Determine the (X, Y) coordinate at the center of the cell enclosing the given text.  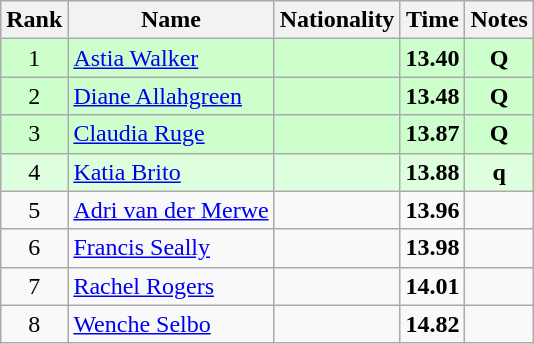
Diane Allahgreen (171, 96)
13.87 (432, 134)
Katia Brito (171, 172)
Time (432, 20)
1 (34, 58)
13.40 (432, 58)
Astia Walker (171, 58)
Rachel Rogers (171, 286)
Notes (499, 20)
Adri van der Merwe (171, 210)
7 (34, 286)
3 (34, 134)
6 (34, 248)
Name (171, 20)
13.96 (432, 210)
Nationality (337, 20)
4 (34, 172)
Claudia Ruge (171, 134)
14.82 (432, 324)
13.88 (432, 172)
13.48 (432, 96)
8 (34, 324)
Francis Seally (171, 248)
5 (34, 210)
13.98 (432, 248)
Rank (34, 20)
14.01 (432, 286)
Wenche Selbo (171, 324)
q (499, 172)
2 (34, 96)
